Locate the cell with the specified text and output its [X, Y] center coordinate. 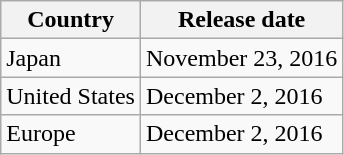
Europe [71, 134]
November 23, 2016 [241, 58]
United States [71, 96]
Release date [241, 20]
Country [71, 20]
Japan [71, 58]
